Identify which cell holds the provided text, then report its (x, y) central coordinate. 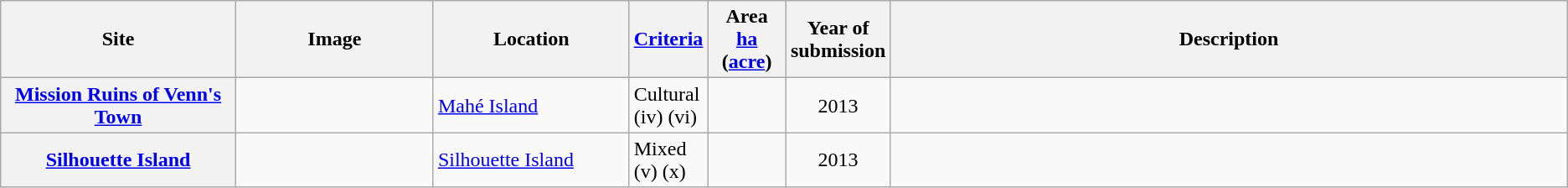
Cultural (iv) (vi) (668, 106)
Year of submission (838, 39)
Mixed (v) (x) (668, 159)
Location (531, 39)
Site (119, 39)
Mission Ruins of Venn's Town (119, 106)
Areaha (acre) (747, 39)
Description (1229, 39)
Criteria (668, 39)
Image (334, 39)
Mahé Island (531, 106)
